Find where the given text appears and provide that cell's center as [x, y] coordinate. 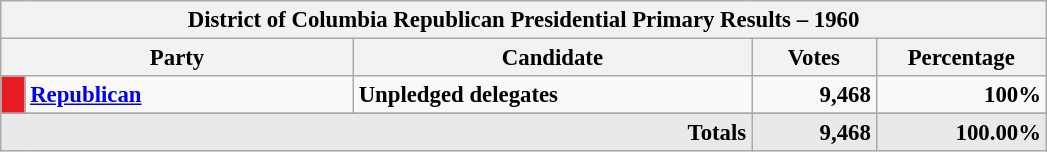
Totals [376, 133]
Unpledged delegates [552, 95]
100.00% [961, 133]
Percentage [961, 58]
Candidate [552, 58]
Republican [189, 95]
District of Columbia Republican Presidential Primary Results – 1960 [524, 20]
100% [961, 95]
Party [178, 58]
Votes [814, 58]
